Scan for the cell matching the given text and deliver its [X, Y] coordinate at center. 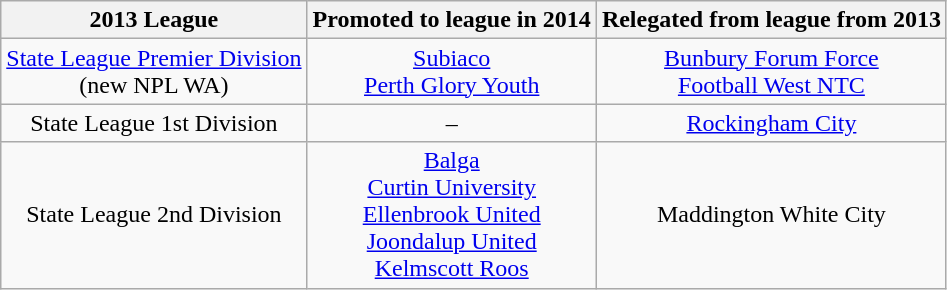
Bunbury Forum ForceFootball West NTC [771, 72]
BalgaCurtin UniversityEllenbrook UnitedJoondalup UnitedKelmscott Roos [452, 215]
– [452, 123]
Maddington White City [771, 215]
State League 2nd Division [154, 215]
Rockingham City [771, 123]
2013 League [154, 20]
Relegated from league from 2013 [771, 20]
State League 1st Division [154, 123]
Promoted to league in 2014 [452, 20]
SubiacoPerth Glory Youth [452, 72]
State League Premier Division(new NPL WA) [154, 72]
